Find where the given text appears and provide that cell's center as (x, y) coordinate. 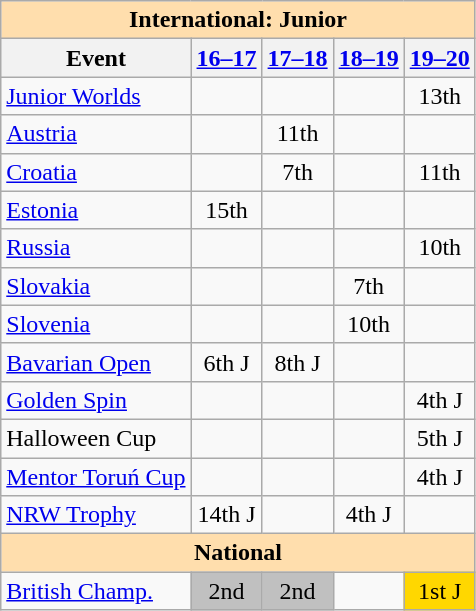
17–18 (298, 58)
Halloween Cup (96, 438)
19–20 (440, 58)
Bavarian Open (96, 362)
14th J (226, 515)
8th J (298, 362)
National (238, 553)
International: Junior (238, 20)
British Champ. (96, 591)
Estonia (96, 210)
Golden Spin (96, 400)
Junior Worlds (96, 96)
5th J (440, 438)
13th (440, 96)
Event (96, 58)
Mentor Toruń Cup (96, 477)
18–19 (368, 58)
Slovakia (96, 286)
1st J (440, 591)
Austria (96, 134)
Croatia (96, 172)
15th (226, 210)
NRW Trophy (96, 515)
Russia (96, 248)
6th J (226, 362)
16–17 (226, 58)
Slovenia (96, 324)
